Return the (x, y) coordinate for the center point of the cell that contains the specified text.  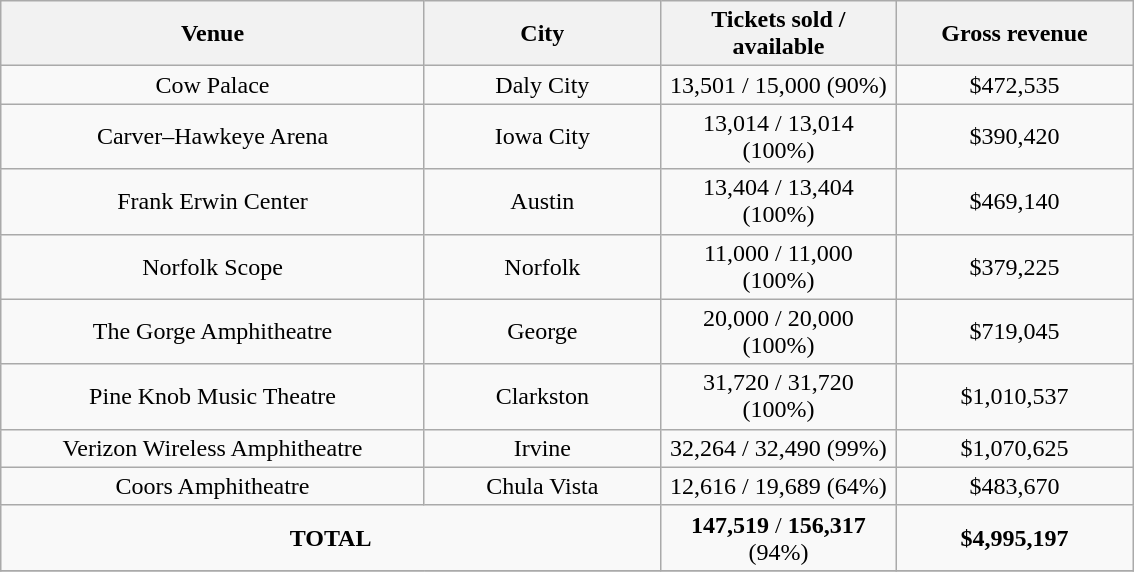
Venue (213, 34)
$1,070,625 (1014, 448)
The Gorge Amphitheatre (213, 332)
Chula Vista (542, 486)
Cow Palace (213, 85)
$472,535 (1014, 85)
$379,225 (1014, 266)
Norfolk (542, 266)
31,720 / 31,720 (100%) (778, 396)
George (542, 332)
147,519 / 156,317 (94%) (778, 538)
20,000 / 20,000 (100%) (778, 332)
Gross revenue (1014, 34)
Frank Erwin Center (213, 202)
Irvine (542, 448)
Tickets sold / available (778, 34)
$719,045 (1014, 332)
Coors Amphitheatre (213, 486)
TOTAL (331, 538)
32,264 / 32,490 (99%) (778, 448)
Pine Knob Music Theatre (213, 396)
13,501 / 15,000 (90%) (778, 85)
Norfolk Scope (213, 266)
13,014 / 13,014 (100%) (778, 136)
$483,670 (1014, 486)
Austin (542, 202)
13,404 / 13,404 (100%) (778, 202)
Carver–Hawkeye Arena (213, 136)
11,000 / 11,000 (100%) (778, 266)
Iowa City (542, 136)
City (542, 34)
Clarkston (542, 396)
$469,140 (1014, 202)
$1,010,537 (1014, 396)
Verizon Wireless Amphitheatre (213, 448)
Daly City (542, 85)
$390,420 (1014, 136)
12,616 / 19,689 (64%) (778, 486)
$4,995,197 (1014, 538)
